Extract the [x, y] coordinate from the center of the cell holding the provided text.  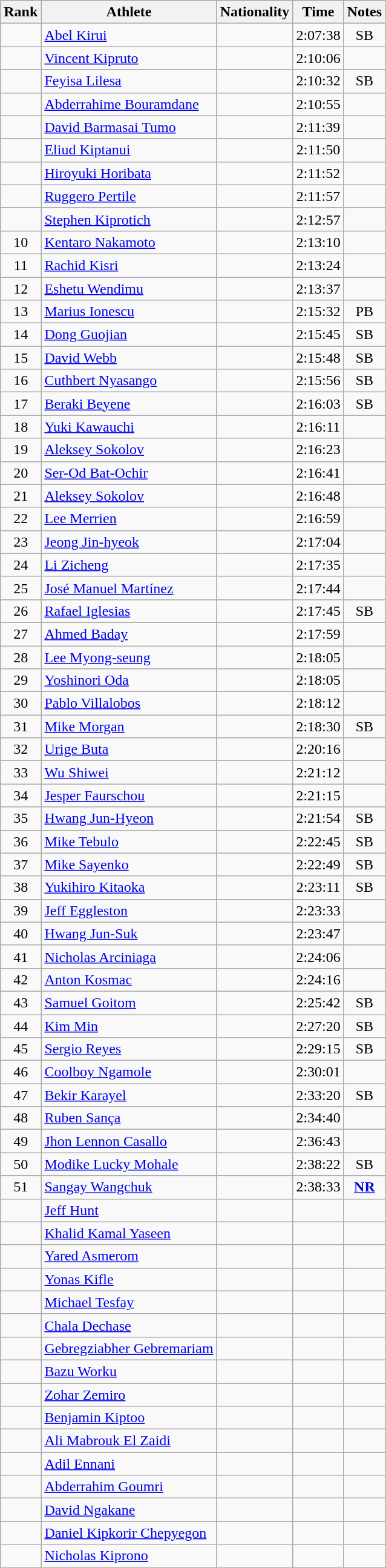
12 [21, 289]
Hwang Jun-Hyeon [129, 819]
24 [21, 565]
Bekir Karayel [129, 1095]
Gebregziabher Gebremariam [129, 1348]
Mike Tebulo [129, 842]
2:07:38 [318, 35]
2:16:59 [318, 519]
Yoshinori Oda [129, 680]
2:36:43 [318, 1141]
Marius Ionescu [129, 312]
2:21:15 [318, 796]
2:16:41 [318, 473]
Li Zicheng [129, 565]
Ruben Sança [129, 1118]
49 [21, 1141]
18 [21, 427]
Mike Morgan [129, 726]
Daniel Kipkorir Chepyegon [129, 1533]
2:25:42 [318, 1003]
Stephen Kiprotich [129, 219]
2:33:20 [318, 1095]
Time [318, 12]
2:15:32 [318, 312]
Abderrahim Goumri [129, 1487]
2:24:16 [318, 980]
Modike Lucky Mohale [129, 1164]
David Ngakane [129, 1510]
Benjamin Kiptoo [129, 1418]
2:16:03 [318, 404]
21 [21, 496]
2:11:52 [318, 173]
2:12:57 [318, 219]
2:21:12 [318, 772]
2:16:11 [318, 427]
39 [21, 911]
31 [21, 726]
Rafael Iglesias [129, 611]
29 [21, 680]
2:13:10 [318, 242]
2:24:06 [318, 957]
José Manuel Martínez [129, 588]
37 [21, 865]
41 [21, 957]
Sergio Reyes [129, 1049]
Dong Guojian [129, 335]
44 [21, 1026]
Feyisa Lilesa [129, 81]
PB [364, 312]
20 [21, 473]
Kentaro Nakamoto [129, 242]
Khalid Kamal Yaseen [129, 1233]
2:18:12 [318, 703]
Adil Ennani [129, 1464]
Nicholas Arciniaga [129, 957]
40 [21, 934]
David Webb [129, 358]
2:20:16 [318, 749]
2:15:56 [318, 381]
David Barmasai Tumo [129, 127]
2:11:39 [318, 127]
30 [21, 703]
Rachid Kisri [129, 265]
2:29:15 [318, 1049]
Urige Buta [129, 749]
Cuthbert Nyasango [129, 381]
32 [21, 749]
Athlete [129, 12]
Jeff Eggleston [129, 911]
22 [21, 519]
Anton Kosmac [129, 980]
45 [21, 1049]
2:23:33 [318, 911]
2:34:40 [318, 1118]
Lee Myong-seung [129, 657]
Chala Dechase [129, 1325]
2:15:45 [318, 335]
2:15:48 [318, 358]
17 [21, 404]
2:21:54 [318, 819]
33 [21, 772]
Bazu Worku [129, 1371]
2:17:04 [318, 542]
38 [21, 888]
Abderrahime Bouramdane [129, 104]
28 [21, 657]
35 [21, 819]
2:22:49 [318, 865]
2:30:01 [318, 1072]
Jesper Faurschou [129, 796]
2:13:37 [318, 289]
34 [21, 796]
36 [21, 842]
11 [21, 265]
50 [21, 1164]
Wu Shiwei [129, 772]
Nicholas Kiprono [129, 1556]
Lee Merrien [129, 519]
10 [21, 242]
Eshetu Wendimu [129, 289]
Sangay Wangchuk [129, 1187]
2:16:23 [318, 450]
2:11:57 [318, 196]
2:17:45 [318, 611]
25 [21, 588]
48 [21, 1118]
16 [21, 381]
Mike Sayenko [129, 865]
Vincent Kipruto [129, 58]
NR [364, 1187]
47 [21, 1095]
2:16:48 [318, 496]
Ahmed Baday [129, 634]
Ruggero Pertile [129, 196]
23 [21, 542]
2:11:50 [318, 150]
51 [21, 1187]
Yukihiro Kitaoka [129, 888]
Samuel Goitom [129, 1003]
Beraki Beyene [129, 404]
27 [21, 634]
2:38:33 [318, 1187]
Notes [364, 12]
Nationality [255, 12]
Pablo Villalobos [129, 703]
2:18:30 [318, 726]
Jeff Hunt [129, 1210]
Eliud Kiptanui [129, 150]
Michael Tesfay [129, 1302]
43 [21, 1003]
2:38:22 [318, 1164]
Ali Mabrouk El Zaidi [129, 1441]
2:27:20 [318, 1026]
2:10:55 [318, 104]
2:17:35 [318, 565]
14 [21, 335]
19 [21, 450]
Jhon Lennon Casallo [129, 1141]
Jeong Jin-hyeok [129, 542]
26 [21, 611]
Yonas Kifle [129, 1279]
Ser-Od Bat-Ochir [129, 473]
2:10:32 [318, 81]
Hwang Jun-Suk [129, 934]
Kim Min [129, 1026]
42 [21, 980]
15 [21, 358]
2:23:11 [318, 888]
2:17:59 [318, 634]
Yuki Kawauchi [129, 427]
2:22:45 [318, 842]
2:23:47 [318, 934]
Rank [21, 12]
Abel Kirui [129, 35]
Zohar Zemiro [129, 1394]
Yared Asmerom [129, 1256]
46 [21, 1072]
2:10:06 [318, 58]
2:13:24 [318, 265]
Coolboy Ngamole [129, 1072]
13 [21, 312]
Hiroyuki Horibata [129, 173]
2:17:44 [318, 588]
